Find where the given text appears and provide that cell's center as (x, y) coordinate. 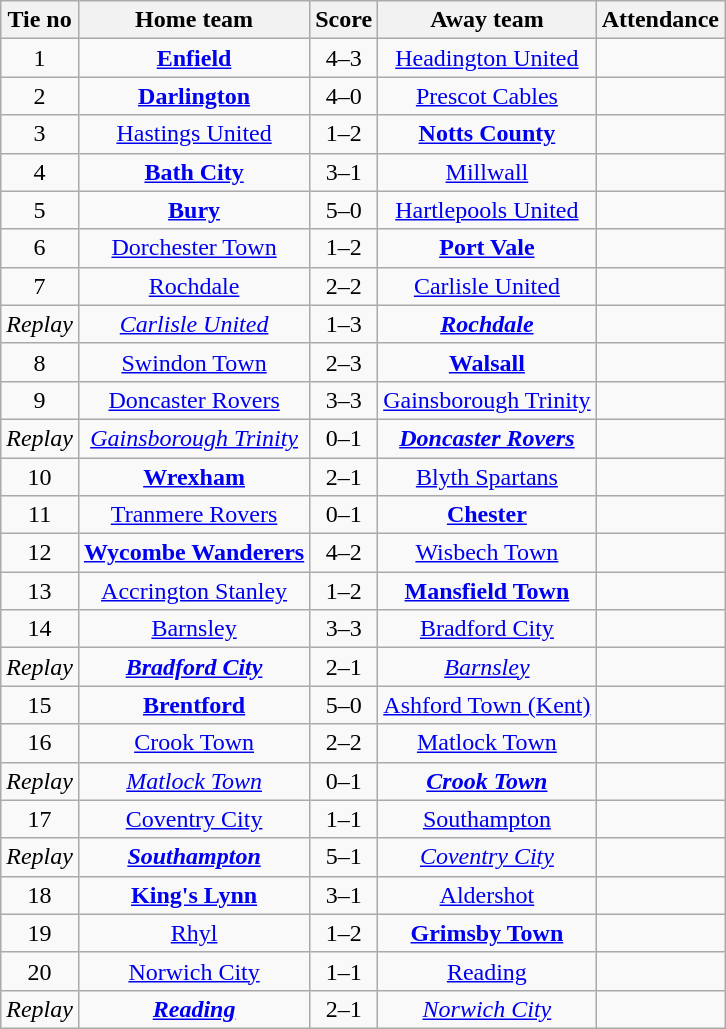
Hastings United (194, 134)
Swindon Town (194, 362)
8 (40, 362)
18 (40, 895)
20 (40, 971)
11 (40, 515)
Mansfield Town (487, 591)
Rhyl (194, 933)
Wisbech Town (487, 553)
3 (40, 134)
4 (40, 172)
19 (40, 933)
16 (40, 743)
Wrexham (194, 477)
17 (40, 819)
Ashford Town (Kent) (487, 705)
4–3 (344, 58)
Dorchester Town (194, 248)
Hartlepools United (487, 210)
5–1 (344, 857)
Millwall (487, 172)
1 (40, 58)
Attendance (660, 20)
Bury (194, 210)
King's Lynn (194, 895)
6 (40, 248)
Accrington Stanley (194, 591)
1–3 (344, 324)
7 (40, 286)
9 (40, 400)
10 (40, 477)
Bath City (194, 172)
Grimsby Town (487, 933)
Enfield (194, 58)
Tranmere Rovers (194, 515)
5 (40, 210)
Prescot Cables (487, 96)
Blyth Spartans (487, 477)
Aldershot (487, 895)
Notts County (487, 134)
4–0 (344, 96)
2 (40, 96)
Away team (487, 20)
Darlington (194, 96)
Home team (194, 20)
Brentford (194, 705)
15 (40, 705)
2–3 (344, 362)
14 (40, 629)
Score (344, 20)
4–2 (344, 553)
Walsall (487, 362)
Chester (487, 515)
Tie no (40, 20)
Headington United (487, 58)
13 (40, 591)
Port Vale (487, 248)
12 (40, 553)
Wycombe Wanderers (194, 553)
